Capture the cell that displays the provided text and extract its [X, Y] central coordinate. 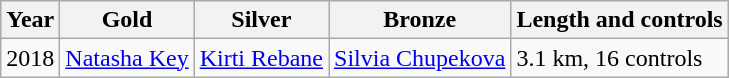
Kirti Rebane [261, 58]
Silvia Chupekova [420, 58]
2018 [30, 58]
Natasha Key [127, 58]
Length and controls [620, 20]
Silver [261, 20]
Bronze [420, 20]
Gold [127, 20]
3.1 km, 16 controls [620, 58]
Year [30, 20]
